Output the (X, Y) coordinate of the center of the cell containing the given text.  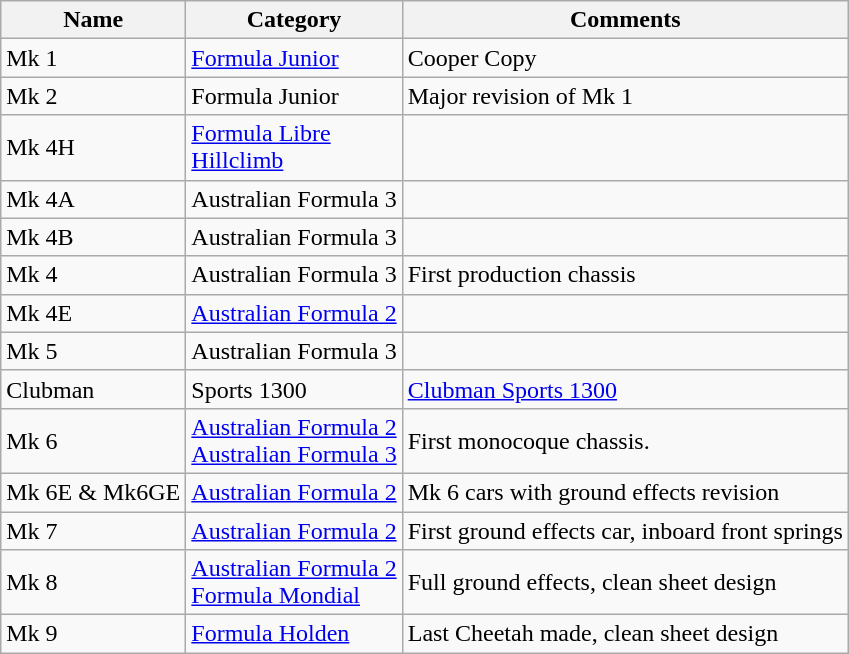
Sports 1300 (294, 389)
Mk 8 (94, 582)
Mk 5 (94, 351)
Clubman (94, 389)
Last Cheetah made, clean sheet design (625, 634)
Mk 6 (94, 440)
Full ground effects, clean sheet design (625, 582)
Formula Holden (294, 634)
Mk 4H (94, 148)
Australian Formula 2 Australian Formula 3 (294, 440)
First production chassis (625, 275)
Mk 9 (94, 634)
Category (294, 20)
First monocoque chassis. (625, 440)
Mk 1 (94, 58)
First ground effects car, inboard front springs (625, 531)
Cooper Copy (625, 58)
Major revision of Mk 1 (625, 96)
Mk 4 (94, 275)
Mk 4A (94, 199)
Mk 4B (94, 237)
Mk 2 (94, 96)
Clubman Sports 1300 (625, 389)
Name (94, 20)
Australian Formula 2 Formula Mondial (294, 582)
Formula Libre Hillclimb (294, 148)
Mk 6 cars with ground effects revision (625, 492)
Mk 6E & Mk6GE (94, 492)
Comments (625, 20)
Mk 7 (94, 531)
Mk 4E (94, 313)
